Capture the cell that displays the provided text and extract its [X, Y] central coordinate. 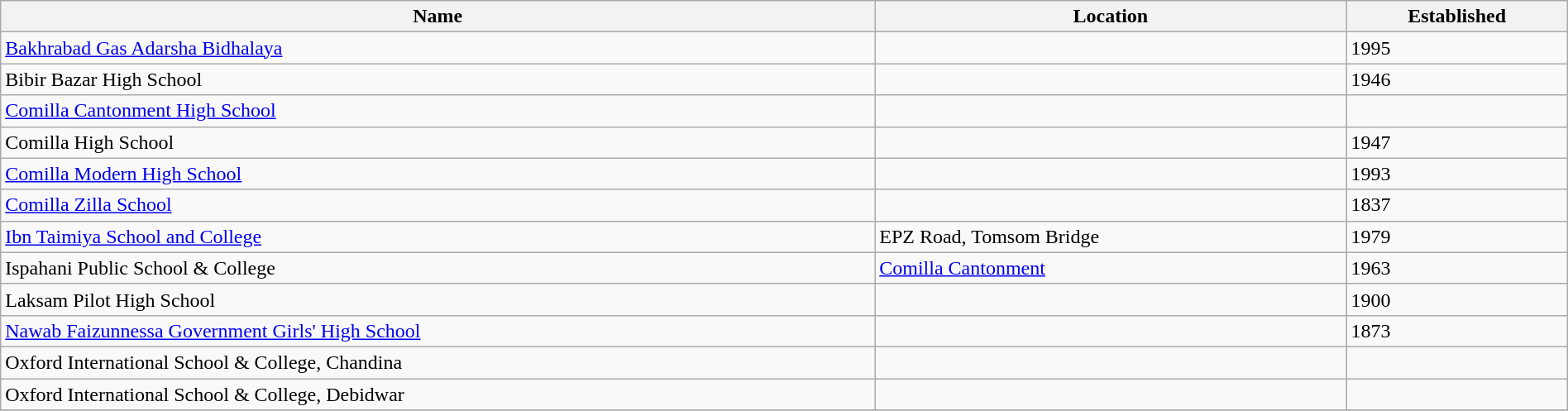
1837 [1457, 205]
Nawab Faizunnessa Government Girls' High School [438, 331]
Oxford International School & College, Chandina [438, 362]
Comilla Cantonment High School [438, 111]
Oxford International School & College, Debidwar [438, 394]
Comilla Zilla School [438, 205]
Established [1457, 17]
1900 [1457, 299]
Ispahani Public School & College [438, 268]
Comilla Modern High School [438, 174]
Name [438, 17]
Ibn Taimiya School and College [438, 237]
1963 [1457, 268]
1873 [1457, 331]
EPZ Road, Tomsom Bridge [1111, 237]
1946 [1457, 79]
1993 [1457, 174]
1979 [1457, 237]
Location [1111, 17]
Bibir Bazar High School [438, 79]
1995 [1457, 48]
Bakhrabad Gas Adarsha Bidhalaya [438, 48]
Comilla Cantonment [1111, 268]
Laksam Pilot High School [438, 299]
Comilla High School [438, 142]
1947 [1457, 142]
